Identify which cell holds the provided text, then report its [X, Y] central coordinate. 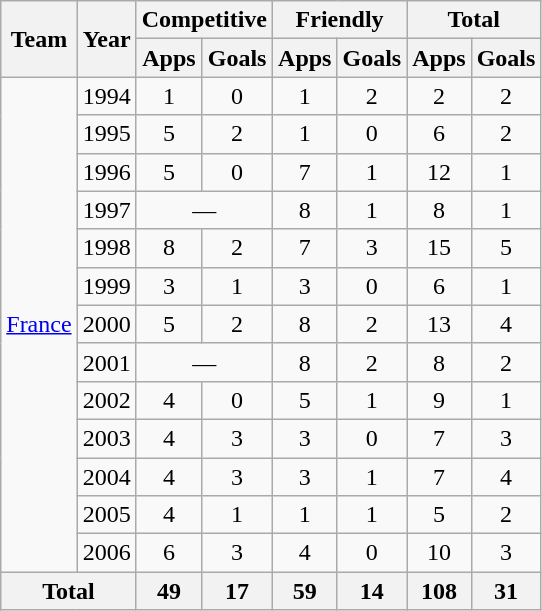
2002 [106, 400]
1998 [106, 248]
10 [439, 553]
1994 [106, 96]
1999 [106, 286]
13 [439, 324]
12 [439, 172]
2001 [106, 362]
15 [439, 248]
1997 [106, 210]
14 [372, 591]
Team [39, 39]
49 [168, 591]
2000 [106, 324]
France [39, 324]
Competitive [204, 20]
2005 [106, 515]
17 [238, 591]
1996 [106, 172]
108 [439, 591]
31 [506, 591]
Year [106, 39]
1995 [106, 134]
59 [305, 591]
Friendly [340, 20]
2003 [106, 438]
2006 [106, 553]
9 [439, 400]
2004 [106, 477]
